Locate the cell with the specified text and output its [x, y] center coordinate. 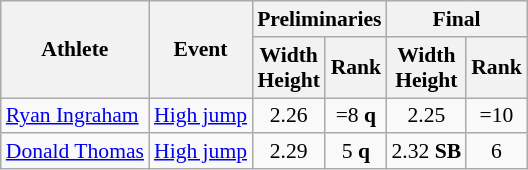
Final [456, 19]
6 [496, 152]
2.32 SB [426, 152]
Athlete [75, 50]
Event [200, 50]
2.26 [288, 116]
2.25 [426, 116]
Ryan Ingraham [75, 116]
=8 q [356, 116]
2.29 [288, 152]
Preliminaries [319, 19]
5 q [356, 152]
=10 [496, 116]
Donald Thomas [75, 152]
